Search for the cell housing the specified text and yield its [X, Y] center coordinate. 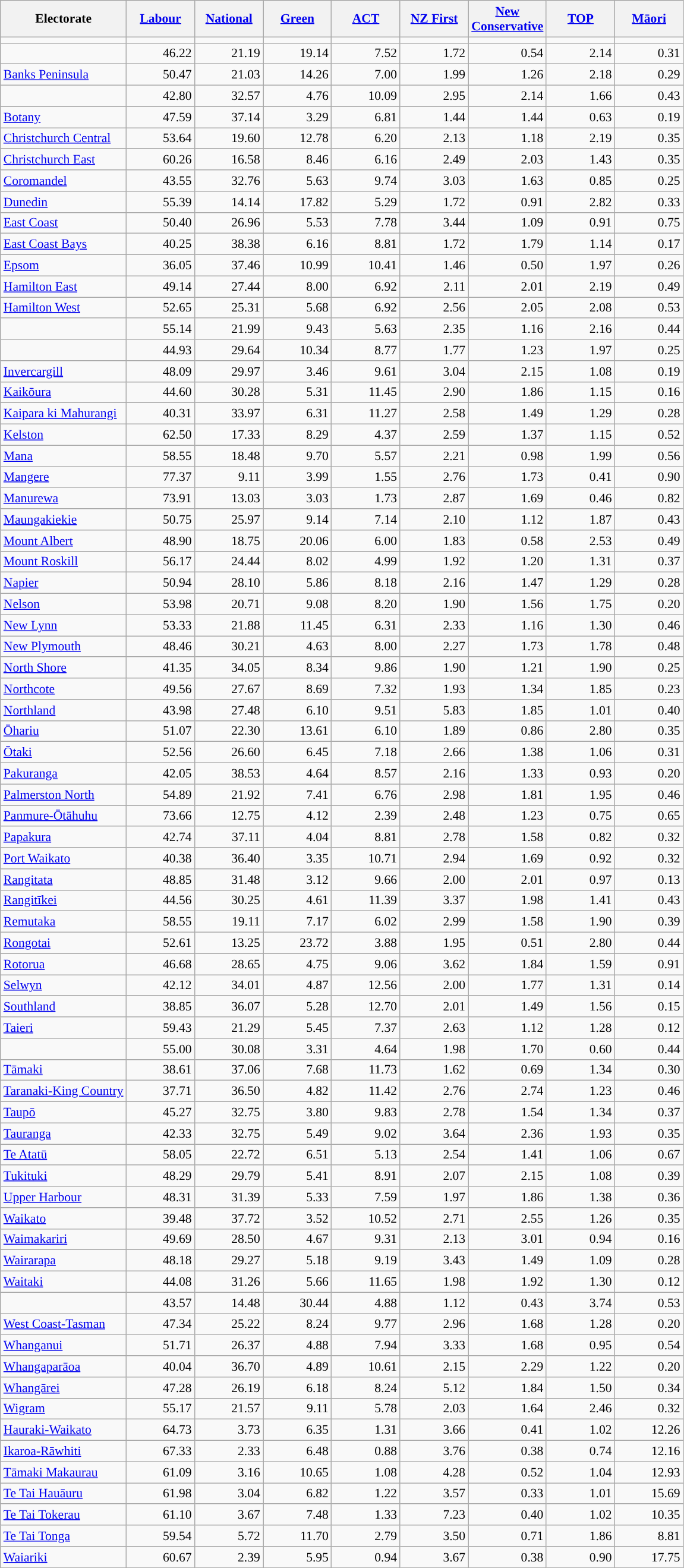
7.48 [297, 1515]
64.73 [160, 1430]
8.57 [366, 774]
11.70 [297, 1536]
5.72 [229, 1536]
54.89 [160, 795]
Christchurch East [64, 160]
30.28 [229, 392]
4.61 [297, 901]
2.59 [434, 435]
7.14 [366, 519]
30.44 [297, 1303]
9.06 [366, 964]
47.34 [160, 1324]
5.33 [297, 1197]
44.93 [160, 350]
12.26 [649, 1430]
48.18 [160, 1261]
53.98 [160, 604]
1.04 [580, 1472]
31.48 [229, 880]
30.08 [229, 1049]
23.72 [297, 943]
Mount Roskill [64, 562]
2.95 [434, 96]
25.31 [229, 308]
1.75 [580, 604]
1.81 [508, 795]
48.29 [160, 1176]
Wairarapa [64, 1261]
38.38 [229, 244]
8.20 [366, 604]
Tauranga [64, 1134]
6.45 [297, 752]
2.79 [366, 1536]
Panmure-Ōtāhuhu [64, 816]
5.57 [366, 456]
26.96 [229, 223]
21.92 [229, 795]
0.17 [649, 244]
Wigram [64, 1409]
Whangārei [64, 1388]
34.05 [229, 668]
6.81 [366, 117]
2.07 [434, 1176]
0.97 [580, 880]
9.31 [366, 1239]
30.21 [229, 647]
3.74 [580, 1303]
9.83 [366, 1113]
28.50 [229, 1239]
31.39 [229, 1197]
2.11 [434, 286]
7.94 [366, 1346]
42.33 [160, 1134]
11.39 [366, 901]
7.41 [297, 795]
1.54 [508, 1113]
Rangitīkei [64, 901]
1.89 [434, 731]
Kaipara ki Mahurangi [64, 414]
42.80 [160, 96]
Labour [160, 19]
Coromandel [64, 181]
8.46 [297, 160]
5.41 [297, 1176]
46.68 [160, 964]
Rotorua [64, 964]
Southland [64, 1007]
Mangere [64, 477]
2.49 [434, 160]
2.08 [580, 308]
0.36 [649, 1197]
51.71 [160, 1346]
42.74 [160, 837]
55.14 [160, 329]
55.17 [160, 1409]
5.66 [297, 1282]
Green [297, 19]
32.76 [229, 181]
77.37 [160, 477]
3.01 [508, 1239]
1.70 [508, 1049]
73.66 [160, 816]
2.74 [508, 1091]
8.18 [366, 583]
2.05 [508, 308]
2.48 [434, 816]
13.61 [297, 731]
21.88 [229, 625]
9.14 [297, 519]
10.34 [297, 350]
49.14 [160, 286]
1.79 [508, 244]
Rongotai [64, 943]
52.56 [160, 752]
48.90 [160, 541]
5.18 [297, 1261]
9.02 [366, 1134]
5.68 [297, 308]
44.56 [160, 901]
55.00 [160, 1049]
6.48 [297, 1451]
Te Tai Tokerau [64, 1515]
0.69 [508, 1070]
7.23 [434, 1515]
3.66 [434, 1430]
22.30 [229, 731]
6.76 [366, 795]
Kaikōura [64, 392]
0.58 [508, 541]
27.67 [229, 689]
Upper Harbour [64, 1197]
2.56 [434, 308]
14.48 [229, 1303]
3.35 [297, 858]
61.10 [160, 1515]
0.48 [649, 647]
2.94 [434, 858]
53.33 [160, 625]
0.30 [649, 1070]
45.27 [160, 1113]
21.99 [229, 329]
1.62 [434, 1070]
40.25 [160, 244]
2.98 [434, 795]
48.46 [160, 647]
0.26 [649, 266]
0.50 [508, 266]
8.34 [297, 668]
5.28 [297, 1007]
Te Atatū [64, 1155]
1.63 [508, 181]
Christchurch Central [64, 138]
Whangaparāoa [64, 1367]
TOP [580, 19]
4.28 [434, 1472]
0.60 [580, 1049]
49.69 [160, 1239]
Hauraki-Waikato [64, 1430]
10.52 [366, 1218]
3.73 [229, 1430]
Hamilton West [64, 308]
3.29 [297, 117]
5.78 [366, 1409]
3.12 [297, 880]
3.64 [434, 1134]
3.31 [297, 1049]
12.56 [366, 985]
28.65 [229, 964]
4.67 [297, 1239]
1.47 [508, 583]
Tāmaki Makaurau [64, 1472]
12.93 [649, 1472]
38.61 [160, 1070]
6.35 [297, 1430]
0.95 [580, 1346]
Taranaki-King Country [64, 1091]
28.10 [229, 583]
Banks Peninsula [64, 75]
5.53 [297, 223]
3.62 [434, 964]
9.77 [366, 1324]
3.37 [434, 901]
2.90 [434, 392]
0.56 [649, 456]
36.70 [229, 1367]
29.64 [229, 350]
1.43 [580, 160]
13.03 [229, 499]
59.54 [160, 1536]
11.42 [366, 1091]
37.72 [229, 1218]
10.65 [297, 1472]
Tukituki [64, 1176]
7.17 [297, 922]
1.66 [580, 96]
18.75 [229, 541]
16.58 [229, 160]
Palmerston North [64, 795]
1.64 [508, 1409]
4.37 [366, 435]
73.91 [160, 499]
61.98 [160, 1494]
Waikato [64, 1218]
26.19 [229, 1388]
3.33 [434, 1346]
22.72 [229, 1155]
42.05 [160, 774]
9.43 [297, 329]
Tāmaki [64, 1070]
3.76 [434, 1451]
37.46 [229, 266]
7.32 [366, 689]
2.36 [508, 1134]
12.16 [649, 1451]
0.67 [649, 1155]
4.75 [297, 964]
0.14 [649, 985]
Waitaki [64, 1282]
4.04 [297, 837]
17.82 [297, 202]
1.46 [434, 266]
0.63 [580, 117]
0.98 [508, 456]
46.22 [160, 53]
48.31 [160, 1197]
58.05 [160, 1155]
47.28 [160, 1388]
4.99 [366, 562]
Electorate [64, 19]
5.86 [297, 583]
15.69 [649, 1494]
9.51 [366, 710]
32.57 [229, 96]
1.50 [580, 1388]
39.48 [160, 1218]
52.65 [160, 308]
9.70 [297, 456]
2.87 [434, 499]
0.93 [580, 774]
12.75 [229, 816]
21.19 [229, 53]
50.40 [160, 223]
Selwyn [64, 985]
14.14 [229, 202]
2.21 [434, 456]
0.74 [580, 1451]
9.74 [366, 181]
Papakura [64, 837]
27.44 [229, 286]
Napier [64, 583]
37.06 [229, 1070]
10.61 [366, 1367]
0.71 [508, 1536]
New Lynn [64, 625]
1.59 [580, 964]
0.65 [649, 816]
36.07 [229, 1007]
36.05 [160, 266]
0.86 [508, 731]
1.21 [508, 668]
50.47 [160, 75]
Ōtaki [64, 752]
55.39 [160, 202]
0.92 [580, 858]
10.35 [649, 1515]
50.75 [160, 519]
Kelston [64, 435]
3.43 [434, 1261]
10.71 [366, 858]
62.50 [160, 435]
7.52 [366, 53]
18.48 [229, 456]
14.26 [297, 75]
34.01 [229, 985]
Ōhariu [64, 731]
0.13 [649, 880]
19.60 [229, 138]
East Coast Bays [64, 244]
53.64 [160, 138]
5.95 [297, 1557]
2.99 [434, 922]
Dunedin [64, 202]
3.99 [297, 477]
61.09 [160, 1472]
Waimakariri [64, 1239]
5.13 [366, 1155]
10.09 [366, 96]
7.37 [366, 1028]
52.61 [160, 943]
6.02 [366, 922]
29.97 [229, 371]
0.34 [649, 1388]
4.82 [297, 1091]
5.49 [297, 1134]
10.41 [366, 266]
6.51 [297, 1155]
8.77 [366, 350]
9.61 [366, 371]
51.07 [160, 731]
43.98 [160, 710]
5.83 [434, 710]
19.11 [229, 922]
Maungakiekie [64, 519]
1.37 [508, 435]
38.85 [160, 1007]
67.33 [160, 1451]
12.78 [297, 138]
Northcote [64, 689]
Mount Albert [64, 541]
4.89 [297, 1367]
30.25 [229, 901]
50.94 [160, 583]
6.20 [366, 138]
2.46 [580, 1409]
13.25 [229, 943]
48.09 [160, 371]
10.99 [297, 266]
0.51 [508, 943]
36.50 [229, 1091]
National [229, 19]
0.15 [649, 1007]
1.87 [580, 519]
11.73 [366, 1070]
Nelson [64, 604]
20.06 [297, 541]
West Coast-Tasman [64, 1324]
Whanganui [64, 1346]
0.29 [649, 75]
5.29 [366, 202]
59.43 [160, 1028]
40.04 [160, 1367]
7.00 [366, 75]
9.08 [297, 604]
37.71 [160, 1091]
North Shore [64, 668]
3.88 [366, 943]
2.53 [580, 541]
37.14 [229, 117]
New Conservative [508, 19]
21.57 [229, 1409]
47.59 [160, 117]
2.96 [434, 1324]
7.18 [366, 752]
17.33 [229, 435]
2.82 [580, 202]
24.44 [229, 562]
7.68 [297, 1070]
29.79 [229, 1176]
2.63 [434, 1028]
2.27 [434, 647]
1.18 [508, 138]
Port Waikato [64, 858]
40.38 [160, 858]
Taupō [64, 1113]
25.97 [229, 519]
11.65 [366, 1282]
3.57 [434, 1494]
3.52 [297, 1218]
38.53 [229, 774]
Hamilton East [64, 286]
6.82 [297, 1494]
Ikaroa-Rāwhiti [64, 1451]
2.18 [580, 75]
Remutaka [64, 922]
43.57 [160, 1303]
8.69 [297, 689]
3.44 [434, 223]
60.26 [160, 160]
Te Tai Tonga [64, 1536]
6.18 [297, 1388]
1.78 [580, 647]
56.17 [160, 562]
3.50 [434, 1536]
49.56 [160, 689]
3.16 [229, 1472]
Botany [64, 117]
New Plymouth [64, 647]
NZ First [434, 19]
5.31 [297, 392]
27.48 [229, 710]
40.31 [160, 414]
3.46 [297, 371]
19.14 [297, 53]
Manurewa [64, 499]
11.27 [366, 414]
36.40 [229, 858]
8.02 [297, 562]
9.19 [366, 1261]
Te Tai Hauāuru [64, 1494]
1.20 [508, 562]
8.91 [366, 1176]
26.60 [229, 752]
Pakuranga [64, 774]
Invercargill [64, 371]
7.78 [366, 223]
Mana [64, 456]
25.22 [229, 1324]
2.66 [434, 752]
6.00 [366, 541]
2.29 [508, 1367]
4.12 [297, 816]
43.55 [160, 181]
Northland [64, 710]
37.11 [229, 837]
26.37 [229, 1346]
1.55 [366, 477]
21.29 [229, 1028]
0.85 [580, 181]
33.97 [229, 414]
Māori [649, 19]
2.71 [434, 1218]
4.87 [297, 985]
Rangitata [64, 880]
2.10 [434, 519]
4.63 [297, 647]
21.03 [229, 75]
4.76 [297, 96]
3.80 [297, 1113]
5.12 [434, 1388]
8.29 [297, 435]
60.67 [160, 1557]
41.35 [160, 668]
29.27 [229, 1261]
0.23 [649, 689]
44.60 [160, 392]
Taieri [64, 1028]
Epsom [64, 266]
2.58 [434, 414]
42.12 [160, 985]
17.75 [649, 1557]
12.70 [366, 1007]
East Coast [64, 223]
20.71 [229, 604]
ACT [366, 19]
1.14 [580, 244]
0.88 [366, 1451]
7.59 [366, 1197]
2.35 [434, 329]
48.85 [160, 880]
5.45 [297, 1028]
44.08 [160, 1282]
1.83 [434, 541]
2.55 [508, 1218]
9.66 [366, 880]
9.86 [366, 668]
31.26 [229, 1282]
Waiariki [64, 1557]
2.54 [434, 1155]
